For the text-containing cell, return its midpoint in [X, Y] coordinate format. 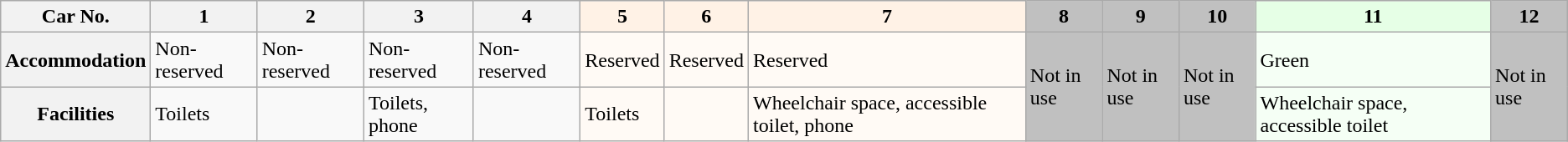
12 [1529, 17]
Wheelchair space, accessible toilet, phone [888, 114]
9 [1141, 17]
Green [1374, 60]
7 [888, 17]
6 [706, 17]
5 [622, 17]
8 [1064, 17]
Wheelchair space, accessible toilet [1374, 114]
3 [419, 17]
Accommodation [75, 60]
Car No. [75, 17]
Toilets, phone [419, 114]
4 [526, 17]
2 [310, 17]
11 [1374, 17]
10 [1217, 17]
Facilities [75, 114]
1 [204, 17]
